Output the (x, y) coordinate of the center of the cell containing the given text.  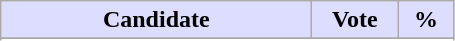
Vote (355, 20)
Candidate (156, 20)
% (426, 20)
